Search for the cell housing the specified text and yield its [x, y] center coordinate. 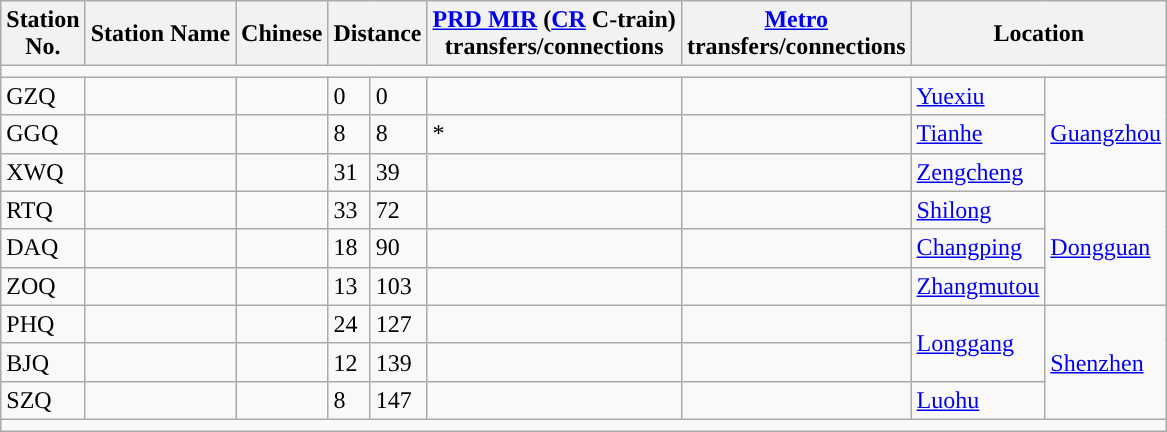
PRD MIR (CR C-train)transfers/connections [554, 34]
31 [349, 172]
90 [398, 248]
Chinese [282, 34]
Dongguan [1106, 248]
39 [398, 172]
127 [398, 324]
Tianhe [978, 134]
StationNo. [43, 34]
GZQ [43, 96]
72 [398, 210]
12 [349, 362]
Shilong [978, 210]
Longgang [978, 343]
147 [398, 400]
Distance [378, 34]
Yuexiu [978, 96]
24 [349, 324]
ZOQ [43, 286]
GGQ [43, 134]
33 [349, 210]
18 [349, 248]
13 [349, 286]
XWQ [43, 172]
DAQ [43, 248]
139 [398, 362]
Zengcheng [978, 172]
* [554, 134]
Station Name [160, 34]
RTQ [43, 210]
SZQ [43, 400]
Changping [978, 248]
Luohu [978, 400]
Metrotransfers/connections [796, 34]
PHQ [43, 324]
Location [1038, 34]
103 [398, 286]
Zhangmutou [978, 286]
Shenzhen [1106, 362]
Guangzhou [1106, 134]
BJQ [43, 362]
